Search for the cell housing the specified text and yield its [X, Y] center coordinate. 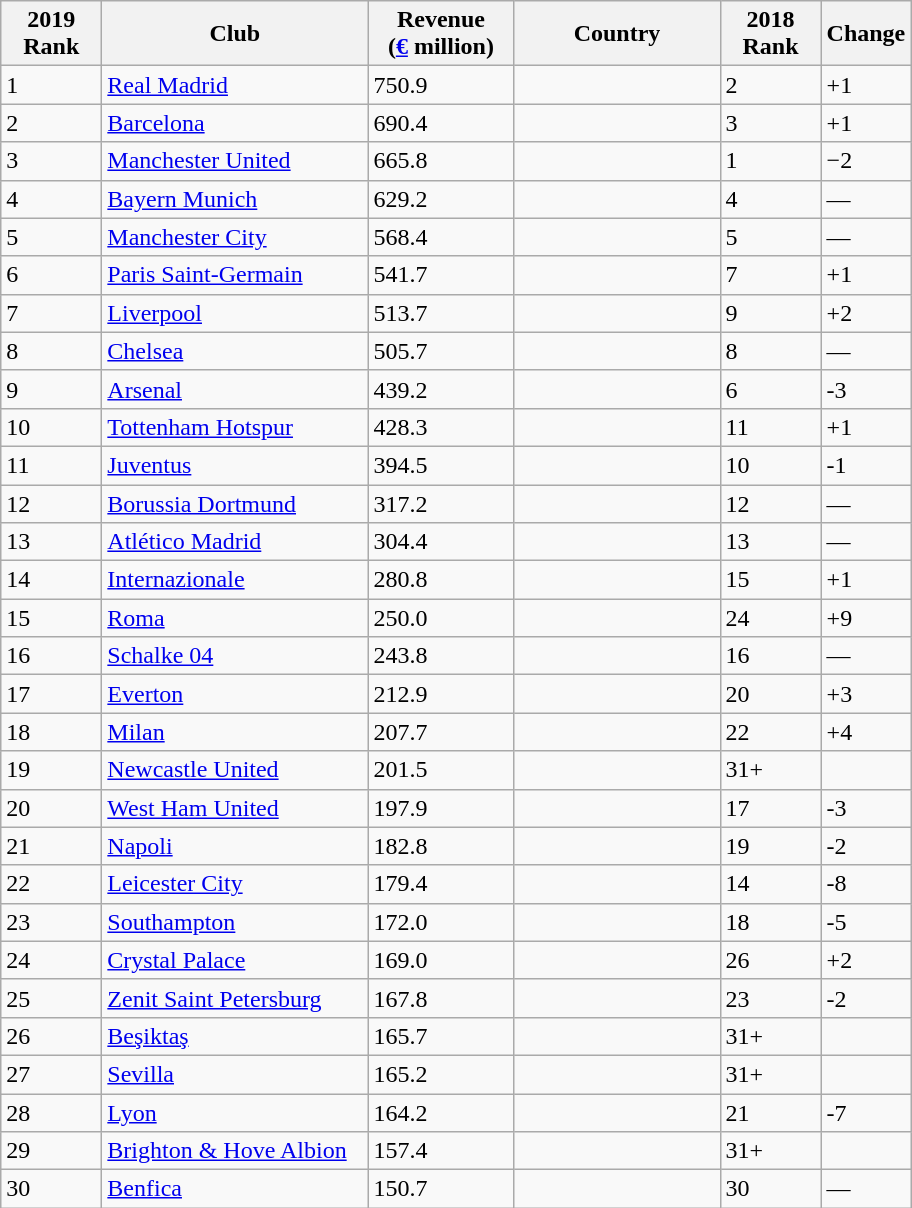
Country [617, 34]
Internazionale [235, 580]
West Ham United [235, 808]
Manchester United [235, 161]
179.4 [441, 884]
304.4 [441, 542]
−2 [866, 161]
Juventus [235, 465]
250.0 [441, 618]
28 [52, 1113]
197.9 [441, 808]
+9 [866, 618]
-5 [866, 922]
Leicester City [235, 884]
750.9 [441, 85]
Napoli [235, 846]
29 [52, 1151]
541.7 [441, 275]
Barcelona [235, 123]
Newcastle United [235, 770]
Lyon [235, 1113]
243.8 [441, 656]
2018 Rank [770, 34]
Brighton & Hove Albion [235, 1151]
212.9 [441, 694]
-8 [866, 884]
Atlético Madrid [235, 542]
150.7 [441, 1189]
513.7 [441, 313]
Change [866, 34]
Tottenham Hotspur [235, 427]
+4 [866, 732]
+3 [866, 694]
172.0 [441, 922]
665.8 [441, 161]
Everton [235, 694]
167.8 [441, 998]
Sevilla [235, 1074]
25 [52, 998]
207.7 [441, 732]
439.2 [441, 389]
165.7 [441, 1036]
Real Madrid [235, 85]
-7 [866, 1113]
165.2 [441, 1074]
Crystal Palace [235, 960]
629.2 [441, 199]
690.4 [441, 123]
Paris Saint-Germain [235, 275]
Beşiktaş [235, 1036]
201.5 [441, 770]
-1 [866, 465]
Revenue (€ million) [441, 34]
Borussia Dortmund [235, 503]
169.0 [441, 960]
157.4 [441, 1151]
Liverpool [235, 313]
Schalke 04 [235, 656]
2019 Rank [52, 34]
Manchester City [235, 237]
182.8 [441, 846]
Milan [235, 732]
Zenit Saint Petersburg [235, 998]
317.2 [441, 503]
505.7 [441, 351]
Southampton [235, 922]
Benfica [235, 1189]
568.4 [441, 237]
Roma [235, 618]
280.8 [441, 580]
Club [235, 34]
164.2 [441, 1113]
27 [52, 1074]
Bayern Munich [235, 199]
394.5 [441, 465]
Chelsea [235, 351]
Arsenal [235, 389]
428.3 [441, 427]
